Identify which cell holds the provided text, then report its (x, y) central coordinate. 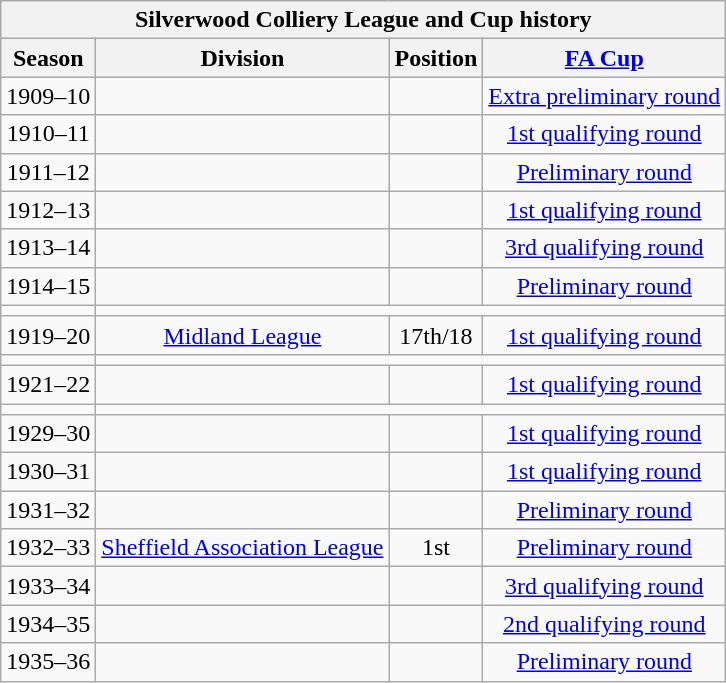
Silverwood Colliery League and Cup history (364, 20)
Extra preliminary round (604, 96)
1931–32 (48, 510)
Division (242, 58)
1909–10 (48, 96)
1910–11 (48, 134)
1921–22 (48, 384)
1914–15 (48, 286)
1933–34 (48, 586)
FA Cup (604, 58)
1932–33 (48, 548)
1913–14 (48, 248)
Season (48, 58)
1st (436, 548)
1919–20 (48, 335)
1911–12 (48, 172)
Position (436, 58)
1930–31 (48, 472)
1935–36 (48, 662)
2nd qualifying round (604, 624)
17th/18 (436, 335)
Midland League (242, 335)
1929–30 (48, 434)
1934–35 (48, 624)
1912–13 (48, 210)
Sheffield Association League (242, 548)
